Locate the cell with the specified text and output its (X, Y) center coordinate. 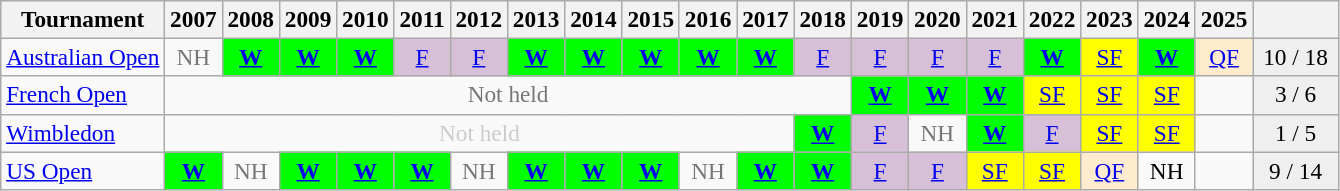
2024 (1166, 19)
2018 (822, 19)
2020 (938, 19)
Tournament (83, 19)
2012 (478, 19)
French Open (83, 95)
Wimbledon (83, 133)
US Open (83, 170)
Australian Open (83, 57)
2009 (308, 19)
2007 (194, 19)
9 / 14 (1296, 170)
2021 (994, 19)
2017 (766, 19)
2013 (536, 19)
2015 (650, 19)
2016 (708, 19)
2011 (422, 19)
2010 (366, 19)
3 / 6 (1296, 95)
2022 (1052, 19)
2019 (880, 19)
2023 (1110, 19)
10 / 18 (1296, 57)
1 / 5 (1296, 133)
2025 (1224, 19)
2008 (250, 19)
2014 (594, 19)
